Locate the cell with the specified text and output its (x, y) center coordinate. 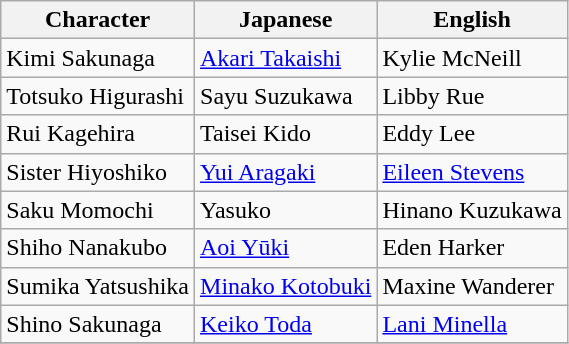
Shiho Nanakubo (98, 248)
Shino Sakunaga (98, 324)
Eden Harker (472, 248)
Sister Hiyoshiko (98, 172)
Sayu Suzukawa (286, 96)
Yui Aragaki (286, 172)
Minako Kotobuki (286, 286)
Japanese (286, 20)
Lani Minella (472, 324)
Keiko Toda (286, 324)
Rui Kagehira (98, 134)
Akari Takaishi (286, 58)
Character (98, 20)
Totsuko Higurashi (98, 96)
Eileen Stevens (472, 172)
Aoi Yūki (286, 248)
Hinano Kuzukawa (472, 210)
English (472, 20)
Kylie McNeill (472, 58)
Sumika Yatsushika (98, 286)
Libby Rue (472, 96)
Yasuko (286, 210)
Maxine Wanderer (472, 286)
Eddy Lee (472, 134)
Taisei Kido (286, 134)
Kimi Sakunaga (98, 58)
Saku Momochi (98, 210)
